Search for the cell housing the specified text and yield its [x, y] center coordinate. 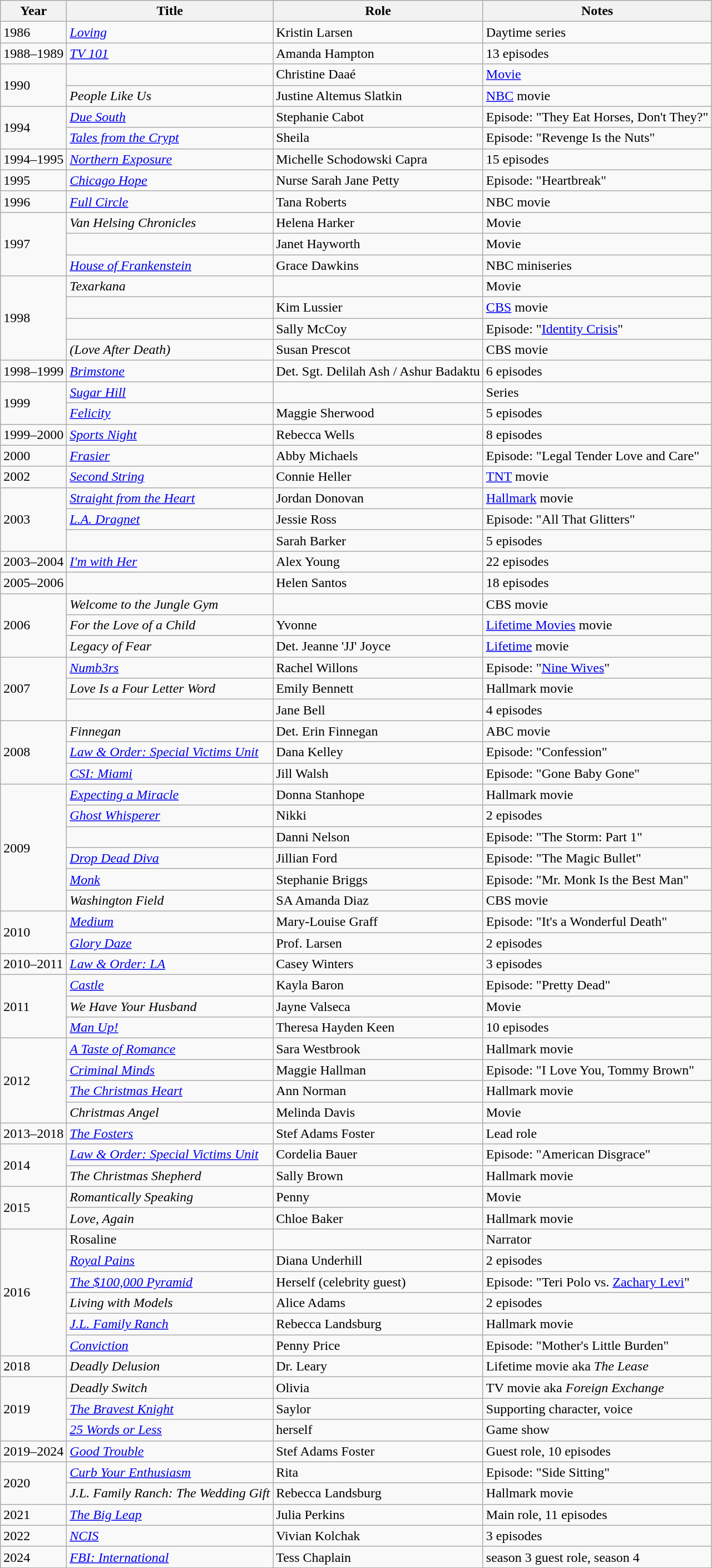
Jayne Valseca [378, 1007]
Sarah Barker [378, 540]
Abby Michaels [378, 456]
Episode: "Pretty Dead" [597, 985]
Frasier [170, 456]
The Bravest Knight [170, 1409]
15 episodes [597, 159]
Law & Order: LA [170, 964]
Drop Dead Diva [170, 858]
4 episodes [597, 710]
Kim Lussier [378, 308]
Stephanie Briggs [378, 879]
Rosaline [170, 1239]
Herself (celebrity guest) [378, 1281]
2013–2018 [33, 1133]
18 episodes [597, 583]
Episode: "Mother's Little Burden" [597, 1345]
Main role, 11 episodes [597, 1515]
House of Frankenstein [170, 265]
Helena Harker [378, 223]
J.L. Family Ranch [170, 1324]
Lifetime Movies movie [597, 625]
Janet Hayworth [378, 244]
2021 [33, 1515]
Michelle Schodowski Capra [378, 159]
2020 [33, 1483]
NBC miniseries [597, 265]
1998 [33, 318]
Second String [170, 477]
Jill Walsh [378, 773]
Episode: "Identity Crisis" [597, 329]
Tana Roberts [378, 201]
1998–1999 [33, 371]
Danni Nelson [378, 837]
Rita [378, 1472]
Penny [378, 1197]
Dana Kelley [378, 752]
Due South [170, 117]
Episode: "American Disgrace" [597, 1155]
Episode: "It's a Wonderful Death" [597, 921]
2008 [33, 752]
Notes [597, 11]
Christmas Angel [170, 1112]
Vivian Kolchak [378, 1536]
Susan Prescot [378, 350]
Glory Daze [170, 943]
Penny Price [378, 1345]
Deadly Delusion [170, 1367]
2014 [33, 1165]
1997 [33, 244]
Love Is a Four Letter Word [170, 689]
1996 [33, 201]
Grace Dawkins [378, 265]
Saylor [378, 1409]
Ann Norman [378, 1091]
1995 [33, 180]
People Like Us [170, 96]
Lead role [597, 1133]
NCIS [170, 1536]
2005–2006 [33, 583]
Melinda Davis [378, 1112]
2003 [33, 519]
Julia Perkins [378, 1515]
2015 [33, 1207]
Conviction [170, 1345]
Mary-Louise Graff [378, 921]
Legacy of Fear [170, 647]
Jillian Ford [378, 858]
Numb3rs [170, 668]
2019–2024 [33, 1451]
Curb Your Enthusiasm [170, 1472]
TV movie aka Foreign Exchange [597, 1388]
Medium [170, 921]
herself [378, 1430]
Nikki [378, 816]
8 episodes [597, 435]
Man Up! [170, 1028]
Brimstone [170, 371]
Northern Exposure [170, 159]
Alex Young [378, 561]
Title [170, 11]
Narrator [597, 1239]
ABC movie [597, 731]
Series [597, 392]
Chloe Baker [378, 1218]
Finnegan [170, 731]
Love, Again [170, 1218]
2018 [33, 1367]
Sara Westbrook [378, 1049]
2009 [33, 847]
Loving [170, 32]
1994–1995 [33, 159]
We Have Your Husband [170, 1007]
Episode: "Side Sitting" [597, 1472]
2024 [33, 1557]
1986 [33, 32]
Jane Bell [378, 710]
Van Helsing Chronicles [170, 223]
2003–2004 [33, 561]
2022 [33, 1536]
Episode: "Gone Baby Gone" [597, 773]
Sugar Hill [170, 392]
Helen Santos [378, 583]
FBI: International [170, 1557]
Stephanie Cabot [378, 117]
2002 [33, 477]
2016 [33, 1292]
Rebecca Wells [378, 435]
Guest role, 10 episodes [597, 1451]
(Love After Death) [170, 350]
Daytime series [597, 32]
Olivia [378, 1388]
6 episodes [597, 371]
Maggie Sherwood [378, 413]
2007 [33, 689]
Prof. Larsen [378, 943]
1999 [33, 403]
L.A. Dragnet [170, 519]
Felicity [170, 413]
The Big Leap [170, 1515]
10 episodes [597, 1028]
Det. Sgt. Delilah Ash / Ashur Badaktu [378, 371]
2010 [33, 932]
1999–2000 [33, 435]
Christine Daaé [378, 75]
Jessie Ross [378, 519]
1994 [33, 127]
Living with Models [170, 1303]
Episode: "Teri Polo vs. Zachary Levi" [597, 1281]
Episode: "Confession" [597, 752]
Alice Adams [378, 1303]
Nurse Sarah Jane Petty [378, 180]
Ghost Whisperer [170, 816]
TV 101 [170, 53]
Det. Jeanne 'JJ' Joyce [378, 647]
Texarkana [170, 287]
Kristin Larsen [378, 32]
Monk [170, 879]
Cordelia Bauer [378, 1155]
A Taste of Romance [170, 1049]
season 3 guest role, season 4 [597, 1557]
2011 [33, 1007]
Episode: "I Love You, Tommy Brown" [597, 1070]
Good Trouble [170, 1451]
Supporting character, voice [597, 1409]
Expecting a Miracle [170, 795]
Casey Winters [378, 964]
J.L. Family Ranch: The Wedding Gift [170, 1493]
For the Love of a Child [170, 625]
Episode: "They Eat Horses, Don't They?" [597, 117]
Criminal Minds [170, 1070]
Sally McCoy [378, 329]
Rachel Willons [378, 668]
Tess Chaplain [378, 1557]
SA Amanda Diaz [378, 900]
Kayla Baron [378, 985]
The Christmas Shepherd [170, 1176]
2006 [33, 625]
Amanda Hampton [378, 53]
1988–1989 [33, 53]
Episode: "The Storm: Part 1" [597, 837]
2010–2011 [33, 964]
Episode: "The Magic Bullet" [597, 858]
Dr. Leary [378, 1367]
Straight from the Heart [170, 498]
Theresa Hayden Keen [378, 1028]
1990 [33, 85]
The $100,000 Pyramid [170, 1281]
Diana Underhill [378, 1260]
Welcome to the Jungle Gym [170, 604]
Lifetime movie aka The Lease [597, 1367]
2012 [33, 1081]
Game show [597, 1430]
Episode: "Heartbreak" [597, 180]
Sheila [378, 138]
The Christmas Heart [170, 1091]
Lifetime movie [597, 647]
Year [33, 11]
22 episodes [597, 561]
Emily Bennett [378, 689]
Maggie Hallman [378, 1070]
Tales from the Crypt [170, 138]
Donna Stanhope [378, 795]
Role [378, 11]
25 Words or Less [170, 1430]
13 episodes [597, 53]
Chicago Hope [170, 180]
Det. Erin Finnegan [378, 731]
Episode: "Mr. Monk Is the Best Man" [597, 879]
Sports Night [170, 435]
Sally Brown [378, 1176]
CSI: Miami [170, 773]
Jordan Donovan [378, 498]
TNT movie [597, 477]
Connie Heller [378, 477]
Episode: "All That Glitters" [597, 519]
Episode: "Legal Tender Love and Care" [597, 456]
2000 [33, 456]
Justine Altemus Slatkin [378, 96]
Royal Pains [170, 1260]
Yvonne [378, 625]
Episode: "Revenge Is the Nuts" [597, 138]
Full Circle [170, 201]
Washington Field [170, 900]
The Fosters [170, 1133]
I'm with Her [170, 561]
Romantically Speaking [170, 1197]
Castle [170, 985]
Deadly Switch [170, 1388]
2019 [33, 1409]
Episode: "Nine Wives" [597, 668]
